Find where the given text appears and provide that cell's center as (x, y) coordinate. 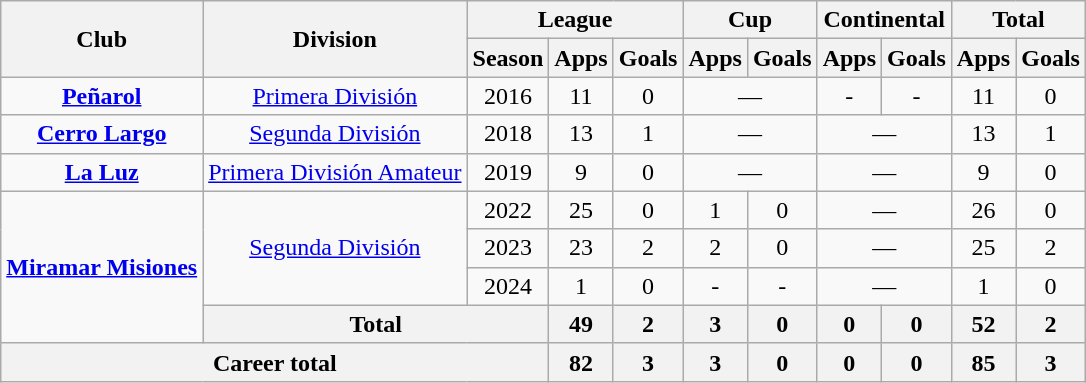
2016 (508, 96)
Season (508, 58)
49 (581, 324)
League (575, 20)
82 (581, 362)
Peñarol (102, 96)
2019 (508, 172)
23 (581, 248)
52 (983, 324)
Primera División (335, 96)
Miramar Misiones (102, 267)
2022 (508, 210)
Cerro Largo (102, 134)
Club (102, 39)
Cup (750, 20)
Primera División Amateur (335, 172)
2023 (508, 248)
Division (335, 39)
85 (983, 362)
Continental (884, 20)
Career total (275, 362)
2018 (508, 134)
2024 (508, 286)
26 (983, 210)
La Luz (102, 172)
